Scan for the cell matching the given text and deliver its [X, Y] coordinate at center. 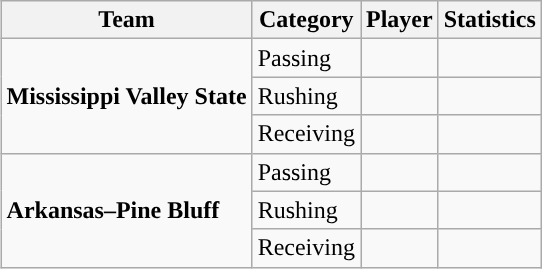
Player [399, 20]
Statistics [490, 20]
Team [126, 20]
Category [306, 20]
Mississippi Valley State [126, 96]
Arkansas–Pine Bluff [126, 210]
